Find where the given text appears and provide that cell's center as [x, y] coordinate. 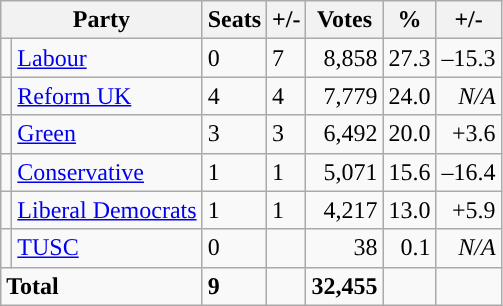
27.3 [410, 58]
TUSC [107, 248]
7,779 [344, 96]
Labour [107, 58]
–15.3 [468, 58]
38 [344, 248]
Liberal Democrats [107, 210]
9 [234, 286]
6,492 [344, 134]
Party [102, 20]
Votes [344, 20]
15.6 [410, 172]
4,217 [344, 210]
Conservative [107, 172]
+5.9 [468, 210]
24.0 [410, 96]
% [410, 20]
13.0 [410, 210]
+3.6 [468, 134]
–16.4 [468, 172]
Green [107, 134]
20.0 [410, 134]
32,455 [344, 286]
Seats [234, 20]
8,858 [344, 58]
Total [102, 286]
0.1 [410, 248]
7 [286, 58]
5,071 [344, 172]
Reform UK [107, 96]
